Return the (x, y) coordinate for the center point of the cell that contains the specified text.  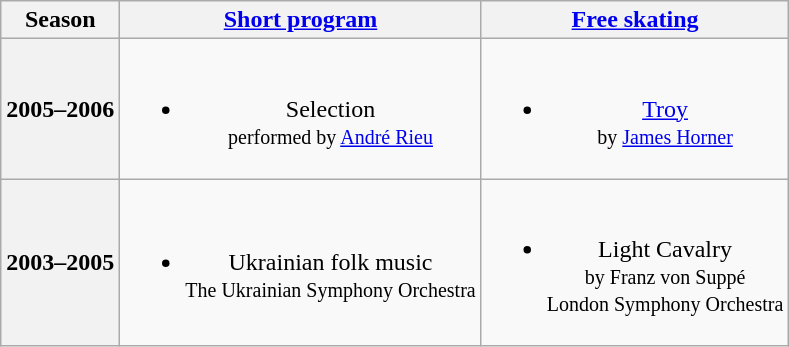
Troy by James Horner (635, 109)
Free skating (635, 20)
Selection performed by André Rieu (300, 109)
Season (60, 20)
Short program (300, 20)
Ukrainian folk music The Ukrainian Symphony Orchestra (300, 262)
2005–2006 (60, 109)
Light Cavalry by Franz von Suppé London Symphony Orchestra (635, 262)
2003–2005 (60, 262)
